Output the (X, Y) coordinate of the center of the cell containing the given text.  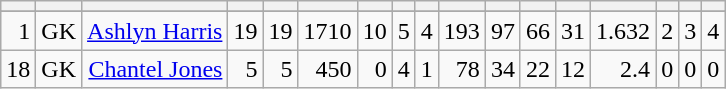
10 (374, 31)
3 (690, 31)
Chantel Jones (155, 69)
2.4 (624, 69)
2 (668, 31)
97 (502, 31)
450 (328, 69)
1710 (328, 31)
1.632 (624, 31)
31 (572, 31)
18 (18, 69)
Ashlyn Harris (155, 31)
193 (462, 31)
34 (502, 69)
22 (538, 69)
78 (462, 69)
12 (572, 69)
66 (538, 31)
